Pinpoint the cell where the given text exists, returning its [x, y] midpoint coordinate. 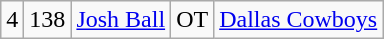
Dallas Cowboys [298, 20]
Josh Ball [121, 20]
138 [48, 20]
OT [192, 20]
4 [12, 20]
